Output the (X, Y) coordinate of the center of the cell containing the given text.  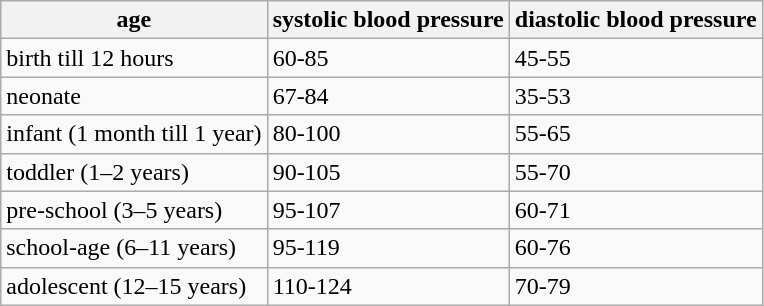
systolic blood pressure (388, 20)
55-70 (636, 172)
age (134, 20)
pre-school (3–5 years) (134, 210)
birth till 12 hours (134, 58)
95-119 (388, 248)
90-105 (388, 172)
diastolic blood pressure (636, 20)
55-65 (636, 134)
toddler (1–2 years) (134, 172)
60-85 (388, 58)
95-107 (388, 210)
35-53 (636, 96)
80-100 (388, 134)
60-71 (636, 210)
school-age (6–11 years) (134, 248)
67-84 (388, 96)
45-55 (636, 58)
adolescent (12–15 years) (134, 286)
neonate (134, 96)
110-124 (388, 286)
60-76 (636, 248)
70-79 (636, 286)
infant (1 month till 1 year) (134, 134)
